Pinpoint the cell where the given text exists, returning its (x, y) midpoint coordinate. 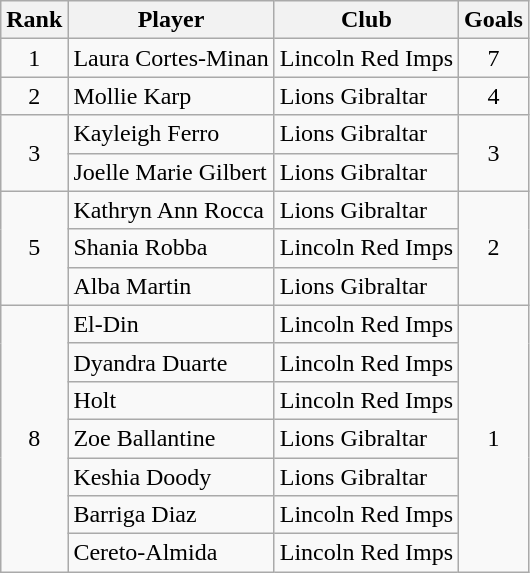
Kayleigh Ferro (171, 134)
Player (171, 20)
Laura Cortes-Minan (171, 58)
8 (34, 438)
Club (366, 20)
Zoe Ballantine (171, 438)
Rank (34, 20)
Shania Robba (171, 248)
5 (34, 248)
Keshia Doody (171, 477)
7 (494, 58)
Barriga Diaz (171, 515)
Dyandra Duarte (171, 362)
4 (494, 96)
Holt (171, 400)
Joelle Marie Gilbert (171, 172)
Cereto-Almida (171, 553)
Alba Martin (171, 286)
Mollie Karp (171, 96)
Kathryn Ann Rocca (171, 210)
Goals (494, 20)
El-Din (171, 324)
